Capture the cell that displays the provided text and extract its [X, Y] central coordinate. 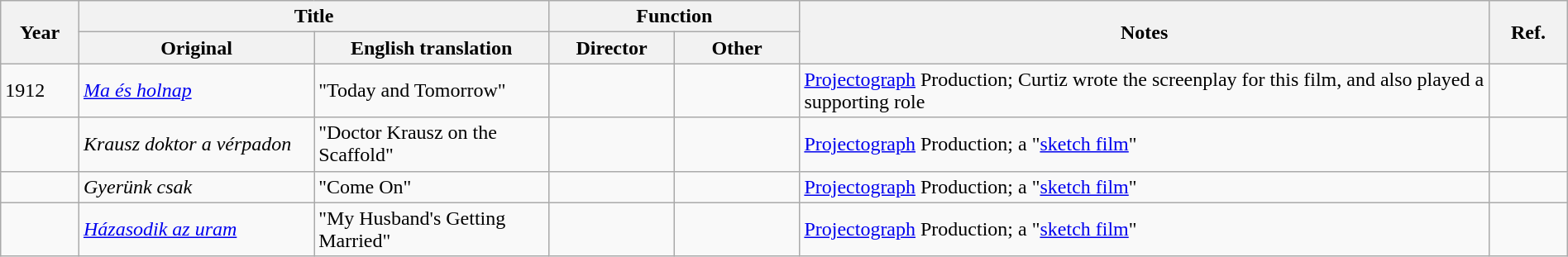
Gyerünk csak [196, 187]
Other [737, 48]
"Today and Tomorrow" [432, 91]
"My Husband's Getting Married" [432, 230]
Projectograph Production; Curtiz wrote the screenplay for this film, and also played a supporting role [1145, 91]
English translation [432, 48]
Ref. [1528, 32]
Function [675, 17]
Original [196, 48]
Year [40, 32]
Title [313, 17]
"Come On" [432, 187]
Krausz doktor a vérpadon [196, 144]
Notes [1145, 32]
Ma és holnap [196, 91]
"Doctor Krausz on the Scaffold" [432, 144]
Director [612, 48]
1912 [40, 91]
Házasodik az uram [196, 230]
